Scan for the cell matching the given text and deliver its [X, Y] coordinate at center. 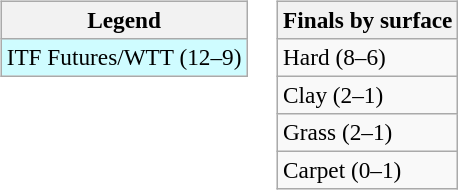
Carpet (0–1) [368, 171]
Hard (8–6) [368, 57]
ITF Futures/WTT (12–9) [124, 57]
Clay (2–1) [368, 95]
Legend [124, 20]
Finals by surface [368, 20]
Grass (2–1) [368, 133]
